Locate the cell with the specified text and output its (x, y) center coordinate. 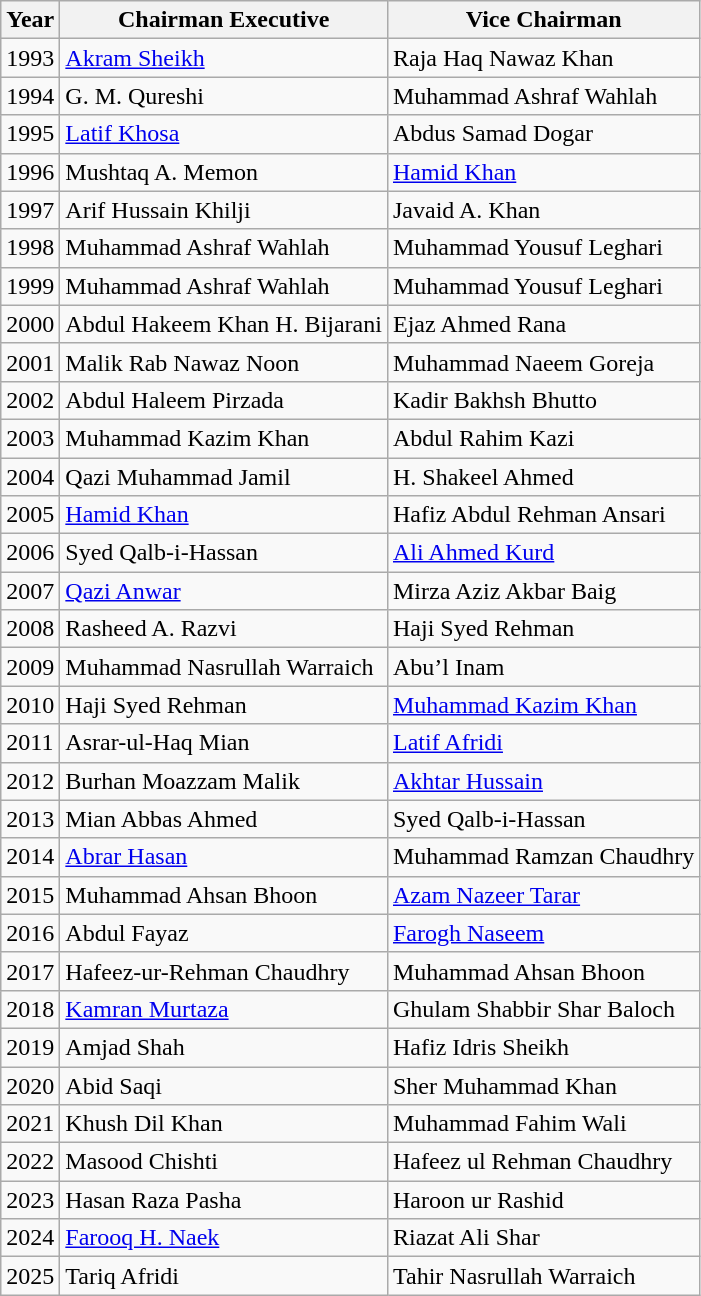
Masood Chishti (224, 1162)
2020 (30, 1085)
Hafeez ul Rehman Chaudhry (543, 1162)
Year (30, 20)
2002 (30, 400)
Abdul Fayaz (224, 933)
Chairman Executive (224, 20)
Kamran Murtaza (224, 1009)
2004 (30, 477)
H. Shakeel Ahmed (543, 477)
Vice Chairman (543, 20)
2003 (30, 438)
Abid Saqi (224, 1085)
Abdus Samad Dogar (543, 134)
2014 (30, 857)
Malik Rab Nawaz Noon (224, 362)
Arif Hussain Khilji (224, 210)
2006 (30, 553)
Mushtaq A. Memon (224, 172)
Amjad Shah (224, 1047)
Mirza Aziz Akbar Baig (543, 591)
Farogh Naseem (543, 933)
Abdul Haleem Pirzada (224, 400)
Qazi Anwar (224, 591)
Hasan Raza Pasha (224, 1200)
2011 (30, 743)
Farooq H. Naek (224, 1238)
Tariq Afridi (224, 1276)
Qazi Muhammad Jamil (224, 477)
Abdul Hakeem Khan H. Bijarani (224, 324)
2016 (30, 933)
Khush Dil Khan (224, 1124)
Tahir Nasrullah Warraich (543, 1276)
1999 (30, 286)
1994 (30, 96)
Latif Khosa (224, 134)
Akram Sheikh (224, 58)
2019 (30, 1047)
Ejaz Ahmed Rana (543, 324)
2022 (30, 1162)
Hafiz Abdul Rehman Ansari (543, 515)
Muhammad Ramzan Chaudhry (543, 857)
Kadir Bakhsh Bhutto (543, 400)
2021 (30, 1124)
Javaid A. Khan (543, 210)
2023 (30, 1200)
2001 (30, 362)
Burhan Moazzam Malik (224, 781)
2018 (30, 1009)
1996 (30, 172)
1997 (30, 210)
2007 (30, 591)
Abu’l Inam (543, 667)
Ali Ahmed Kurd (543, 553)
1998 (30, 248)
2017 (30, 971)
Muhammad Nasrullah Warraich (224, 667)
Ghulam Shabbir Shar Baloch (543, 1009)
Raja Haq Nawaz Khan (543, 58)
2010 (30, 705)
Latif Afridi (543, 743)
2025 (30, 1276)
Hafeez-ur-Rehman Chaudhry (224, 971)
Rasheed A. Razvi (224, 629)
2008 (30, 629)
Mian Abbas Ahmed (224, 819)
1993 (30, 58)
2015 (30, 895)
Abdul Rahim Kazi (543, 438)
Riazat Ali Shar (543, 1238)
Asrar-ul-Haq Mian (224, 743)
2012 (30, 781)
Hafiz Idris Sheikh (543, 1047)
G. M. Qureshi (224, 96)
Azam Nazeer Tarar (543, 895)
Muhammad Fahim Wali (543, 1124)
2009 (30, 667)
Haroon ur Rashid (543, 1200)
2000 (30, 324)
2013 (30, 819)
Sher Muhammad Khan (543, 1085)
Muhammad Naeem Goreja (543, 362)
Abrar Hasan (224, 857)
2024 (30, 1238)
Akhtar Hussain (543, 781)
2005 (30, 515)
1995 (30, 134)
